Return [x, y] of the center of cell containing provided text 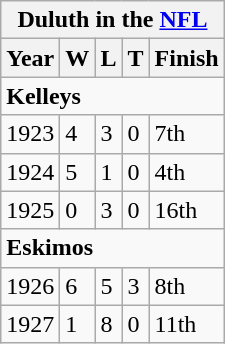
Year [30, 58]
T [136, 58]
11th [186, 324]
Kelleys [112, 96]
1923 [30, 134]
4 [78, 134]
L [108, 58]
1924 [30, 172]
7th [186, 134]
8th [186, 286]
8 [108, 324]
W [78, 58]
4th [186, 172]
Duluth in the NFL [112, 20]
1927 [30, 324]
6 [78, 286]
Eskimos [112, 248]
Finish [186, 58]
1925 [30, 210]
1926 [30, 286]
16th [186, 210]
